Find where the given text appears and provide that cell's center as (X, Y) coordinate. 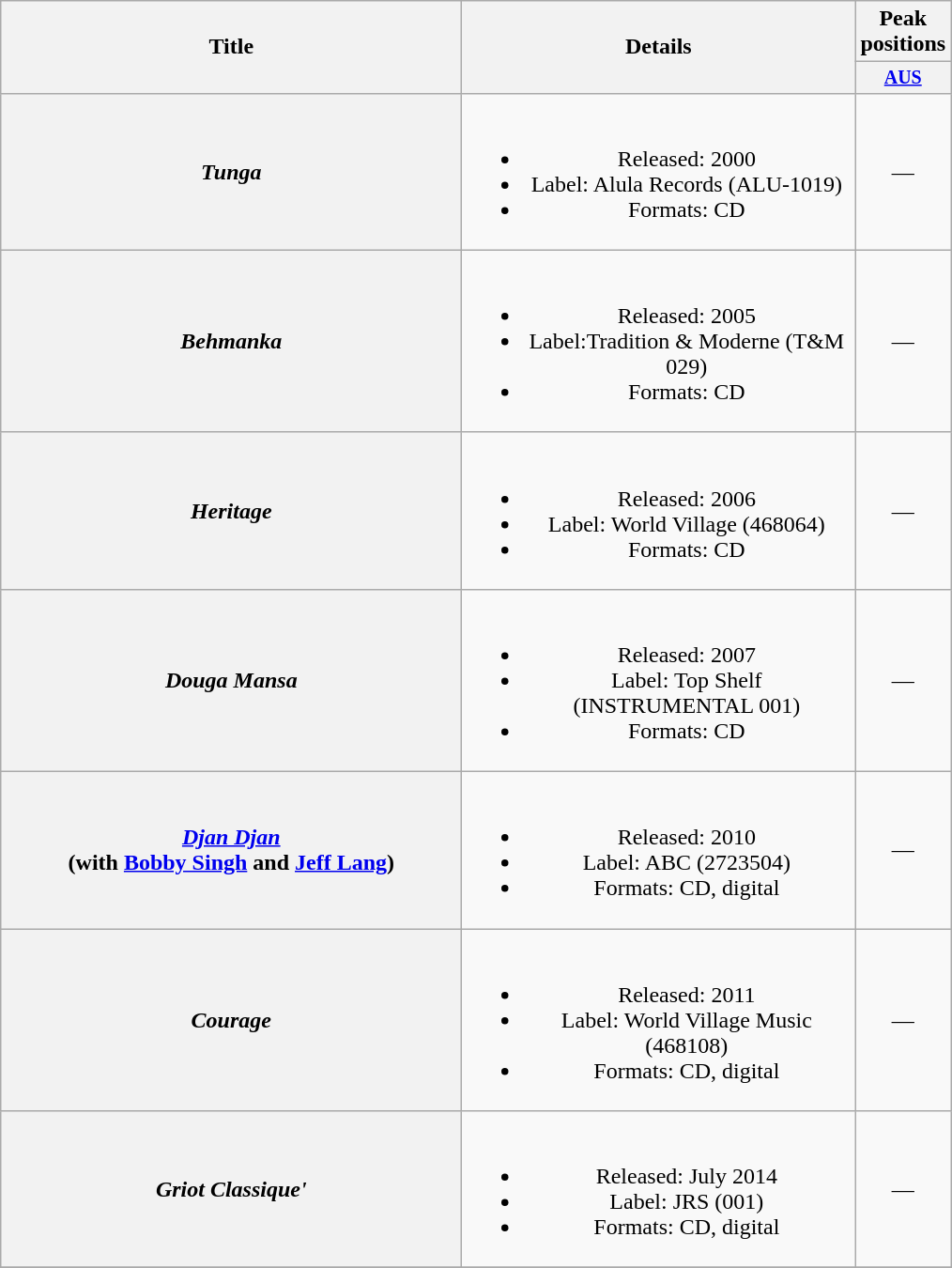
Released: 2006Label: World Village (468064)Formats: CD (659, 511)
Peak positions (903, 32)
Courage (231, 1020)
Released: 2010Label: ABC (2723504)Formats: CD, digital (659, 851)
Heritage (231, 511)
AUS (903, 77)
Released: 2005Label:Tradition & Moderne (T&M 029)Formats: CD (659, 341)
Details (659, 47)
Tunga (231, 171)
Djan Djan (with Bobby Singh and Jeff Lang) (231, 851)
Released: 2011Label: World Village Music (468108)Formats: CD, digital (659, 1020)
Griot Classique' (231, 1189)
Released: 2007Label: Top Shelf (INSTRUMENTAL 001)Formats: CD (659, 680)
Released: July 2014Label: JRS (001)Formats: CD, digital (659, 1189)
Title (231, 47)
Behmanka (231, 341)
Released: 2000Label: Alula Records (ALU-1019)Formats: CD (659, 171)
Douga Mansa (231, 680)
